From the cell containing the given text, extract its center point as (X, Y) coordinate. 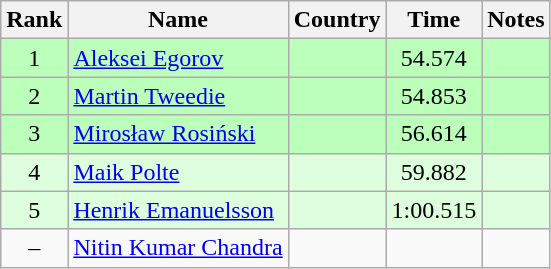
54.574 (434, 58)
4 (34, 172)
Maik Polte (178, 172)
3 (34, 134)
Martin Tweedie (178, 96)
Country (337, 20)
Aleksei Egorov (178, 58)
Time (434, 20)
Henrik Emanuelsson (178, 210)
Mirosław Rosiński (178, 134)
2 (34, 96)
Notes (516, 20)
Nitin Kumar Chandra (178, 248)
59.882 (434, 172)
54.853 (434, 96)
Name (178, 20)
– (34, 248)
56.614 (434, 134)
1:00.515 (434, 210)
Rank (34, 20)
1 (34, 58)
5 (34, 210)
